Provide the [x, y] coordinate of the cell's center where the given text is located.  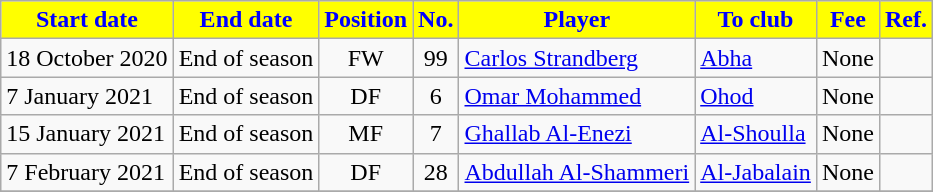
99 [436, 58]
18 October 2020 [87, 58]
Start date [87, 20]
MF [366, 134]
6 [436, 96]
FW [366, 58]
Carlos Strandberg [577, 58]
Ohod [756, 96]
Position [366, 20]
Player [577, 20]
7 [436, 134]
End date [246, 20]
Ref. [906, 20]
28 [436, 172]
Abdullah Al-Shammeri [577, 172]
Abha [756, 58]
Fee [848, 20]
7 January 2021 [87, 96]
Al-Jabalain [756, 172]
15 January 2021 [87, 134]
No. [436, 20]
7 February 2021 [87, 172]
Al-Shoulla [756, 134]
Ghallab Al-Enezi [577, 134]
To club [756, 20]
Omar Mohammed [577, 96]
